Return [x, y] of the center of cell containing provided text 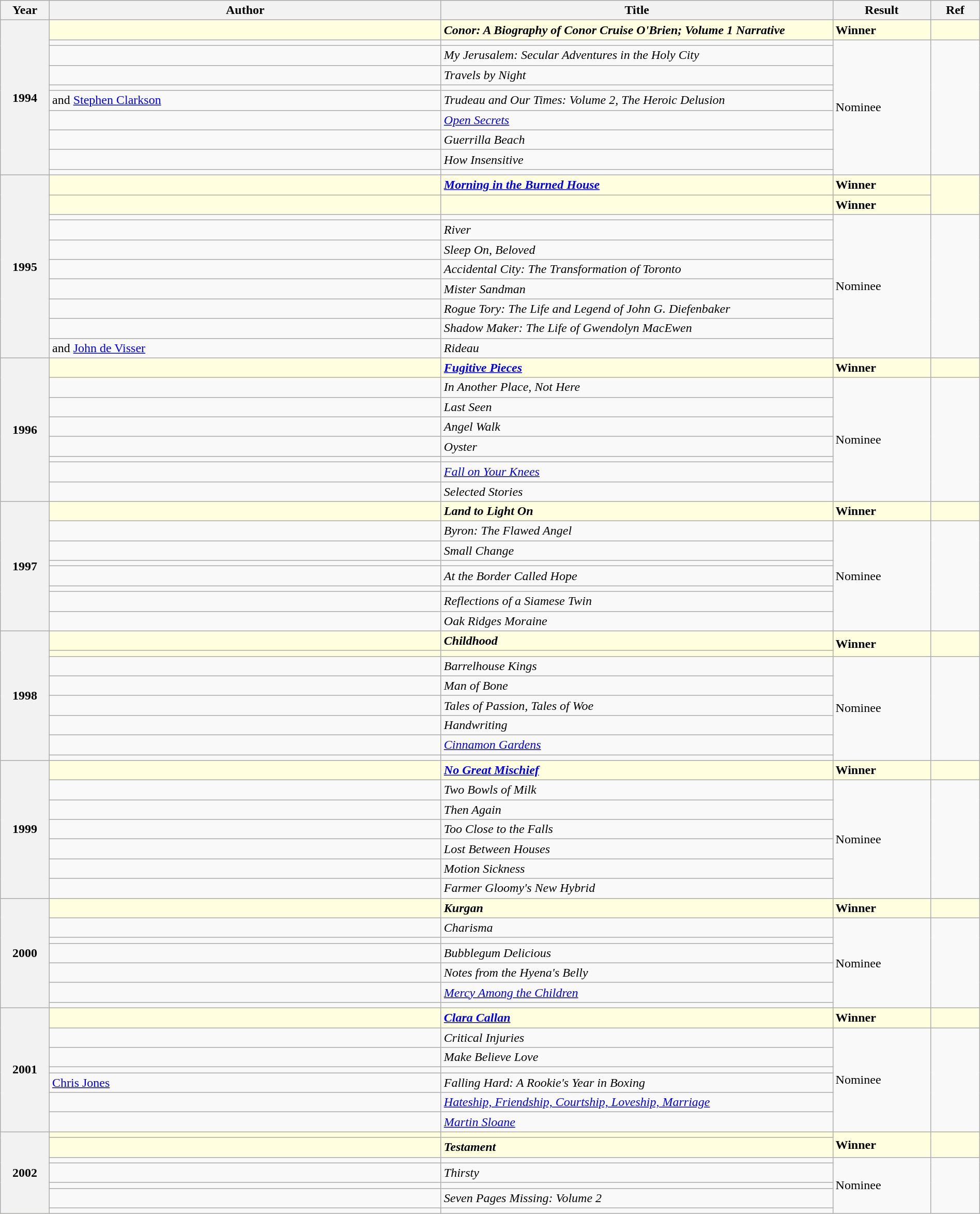
Make Believe Love [637, 1057]
Accidental City: The Transformation of Toronto [637, 269]
Title [637, 10]
and John de Visser [245, 348]
Byron: The Flawed Angel [637, 531]
Two Bowls of Milk [637, 790]
2001 [25, 1069]
Then Again [637, 810]
1995 [25, 266]
Hateship, Friendship, Courtship, Loveship, Marriage [637, 1102]
Trudeau and Our Times: Volume 2, The Heroic Delusion [637, 100]
2002 [25, 1173]
Cinnamon Gardens [637, 745]
Tales of Passion, Tales of Woe [637, 705]
No Great Mischief [637, 770]
Open Secrets [637, 120]
Year [25, 10]
Thirsty [637, 1173]
Farmer Gloomy's New Hybrid [637, 888]
1994 [25, 98]
At the Border Called Hope [637, 576]
Childhood [637, 641]
and Stephen Clarkson [245, 100]
Result [882, 10]
Too Close to the Falls [637, 829]
Lost Between Houses [637, 849]
How Insensitive [637, 159]
Falling Hard: A Rookie's Year in Boxing [637, 1083]
Angel Walk [637, 427]
Conor: A Biography of Conor Cruise O'Brien; Volume 1 Narrative [637, 30]
1997 [25, 566]
Chris Jones [245, 1083]
1996 [25, 430]
River [637, 230]
1998 [25, 695]
Ref [955, 10]
Last Seen [637, 407]
Fugitive Pieces [637, 368]
Handwriting [637, 725]
Motion Sickness [637, 869]
1999 [25, 829]
Notes from the Hyena's Belly [637, 973]
Oak Ridges Moraine [637, 621]
Oyster [637, 446]
Author [245, 10]
Sleep On, Beloved [637, 250]
Rideau [637, 348]
Mister Sandman [637, 289]
Small Change [637, 551]
In Another Place, Not Here [637, 387]
2000 [25, 953]
Guerrilla Beach [637, 140]
Martin Sloane [637, 1122]
Fall on Your Knees [637, 472]
Critical Injuries [637, 1038]
Kurgan [637, 908]
Man of Bone [637, 686]
Travels by Night [637, 75]
My Jerusalem: Secular Adventures in the Holy City [637, 55]
Bubblegum Delicious [637, 953]
Land to Light On [637, 511]
Charisma [637, 928]
Mercy Among the Children [637, 992]
Testament [637, 1147]
Barrelhouse Kings [637, 666]
Clara Callan [637, 1018]
Shadow Maker: The Life of Gwendolyn MacEwen [637, 328]
Rogue Tory: The Life and Legend of John G. Diefenbaker [637, 309]
Selected Stories [637, 492]
Morning in the Burned House [637, 185]
Seven Pages Missing: Volume 2 [637, 1198]
Reflections of a Siamese Twin [637, 601]
